For the text-containing cell, return its midpoint in (x, y) coordinate format. 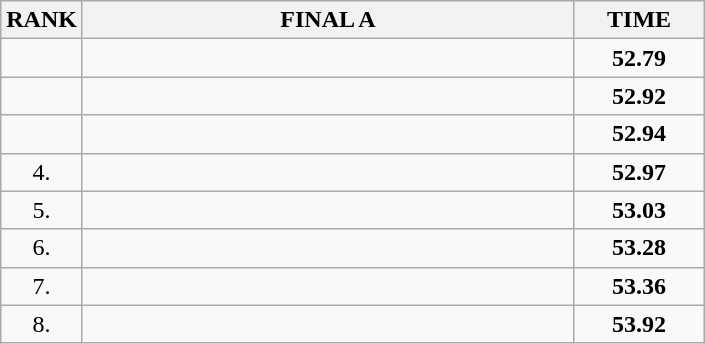
53.36 (640, 286)
TIME (640, 20)
RANK (42, 20)
52.97 (640, 172)
52.94 (640, 134)
6. (42, 248)
53.03 (640, 210)
7. (42, 286)
4. (42, 172)
53.28 (640, 248)
8. (42, 324)
52.79 (640, 58)
53.92 (640, 324)
5. (42, 210)
FINAL A (328, 20)
52.92 (640, 96)
